Find where the given text appears and provide that cell's center as [x, y] coordinate. 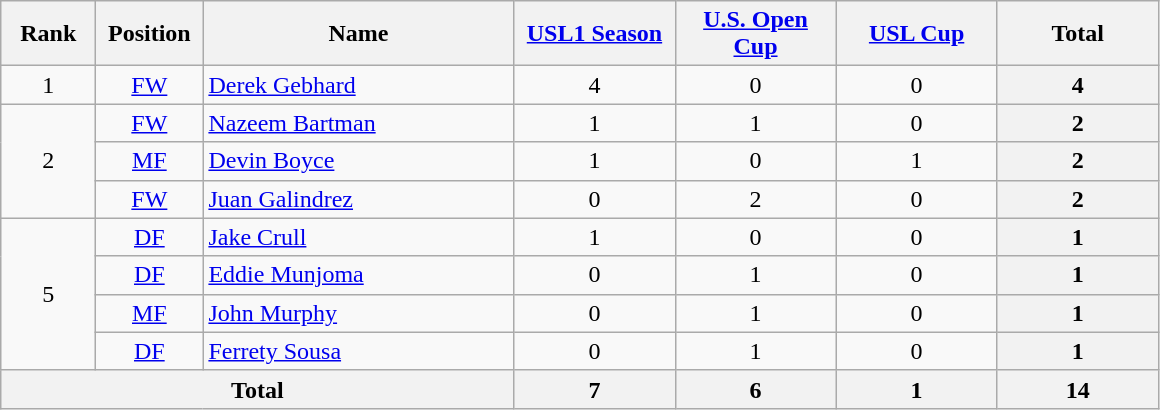
Rank [48, 34]
Jake Crull [358, 237]
6 [756, 389]
U.S. Open Cup [756, 34]
Name [358, 34]
7 [594, 389]
5 [48, 294]
Devin Boyce [358, 161]
14 [1078, 389]
Nazeem Bartman [358, 123]
Ferrety Sousa [358, 351]
USL1 Season [594, 34]
USL Cup [916, 34]
Derek Gebhard [358, 85]
Juan Galindrez [358, 199]
Eddie Munjoma [358, 275]
Position [150, 34]
John Murphy [358, 313]
